Locate the cell with the specified text and output its (X, Y) center coordinate. 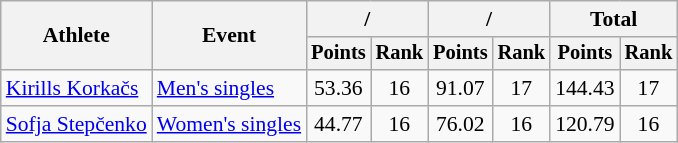
120.79 (584, 124)
Men's singles (229, 88)
Kirills Korkačs (76, 88)
Sofja Stepčenko (76, 124)
144.43 (584, 88)
44.77 (338, 124)
Athlete (76, 36)
76.02 (460, 124)
91.07 (460, 88)
Women's singles (229, 124)
Event (229, 36)
Total (614, 19)
53.36 (338, 88)
